Pinpoint the cell where the given text exists, returning its [x, y] midpoint coordinate. 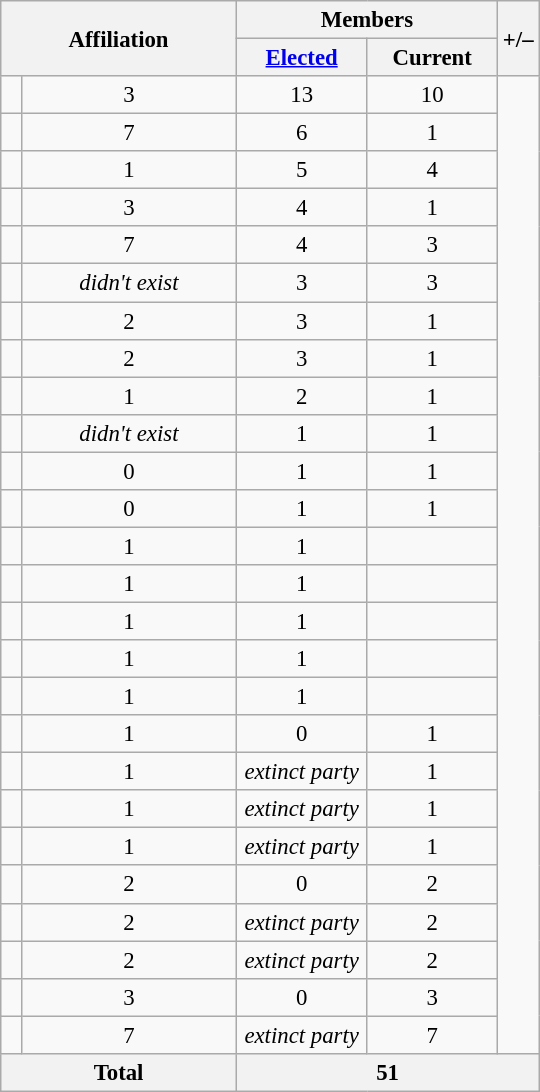
13 [302, 95]
6 [302, 133]
5 [302, 170]
Affiliation [119, 38]
10 [432, 95]
Elected [302, 58]
+/– [518, 38]
Members [366, 20]
51 [387, 1073]
Total [119, 1073]
Current [432, 58]
